Find where the given text appears and provide that cell's center as [X, Y] coordinate. 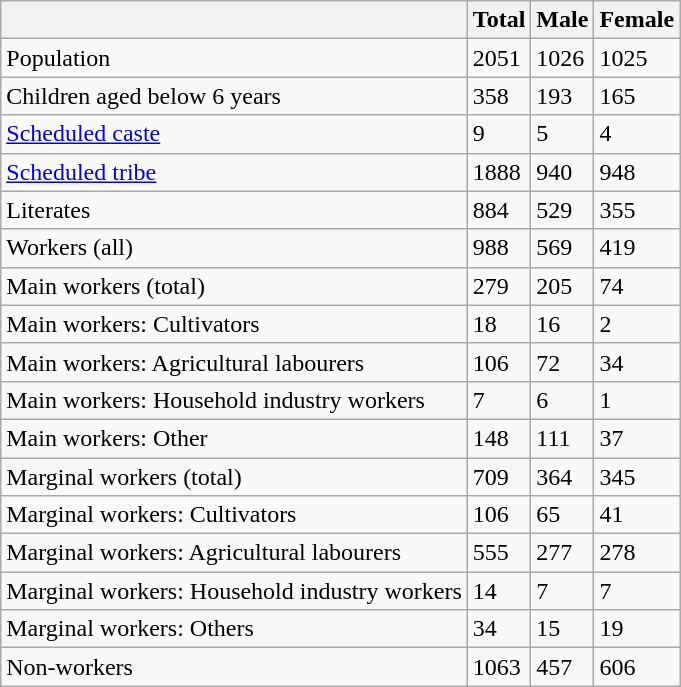
Female [637, 20]
Marginal workers (total) [234, 477]
988 [499, 248]
74 [637, 286]
457 [562, 667]
37 [637, 438]
Main workers: Cultivators [234, 324]
278 [637, 553]
529 [562, 210]
884 [499, 210]
1063 [499, 667]
193 [562, 96]
Main workers: Other [234, 438]
Marginal workers: Household industry workers [234, 591]
1026 [562, 58]
16 [562, 324]
Literates [234, 210]
65 [562, 515]
940 [562, 172]
419 [637, 248]
Non-workers [234, 667]
Male [562, 20]
Main workers: Household industry workers [234, 400]
1 [637, 400]
277 [562, 553]
Scheduled tribe [234, 172]
1025 [637, 58]
6 [562, 400]
19 [637, 629]
279 [499, 286]
345 [637, 477]
Children aged below 6 years [234, 96]
606 [637, 667]
Population [234, 58]
111 [562, 438]
148 [499, 438]
4 [637, 134]
355 [637, 210]
Scheduled caste [234, 134]
72 [562, 362]
569 [562, 248]
2 [637, 324]
Workers (all) [234, 248]
358 [499, 96]
5 [562, 134]
165 [637, 96]
948 [637, 172]
Total [499, 20]
Main workers: Agricultural labourers [234, 362]
41 [637, 515]
Marginal workers: Agricultural labourers [234, 553]
364 [562, 477]
18 [499, 324]
Marginal workers: Others [234, 629]
709 [499, 477]
Main workers (total) [234, 286]
15 [562, 629]
2051 [499, 58]
14 [499, 591]
Marginal workers: Cultivators [234, 515]
1888 [499, 172]
555 [499, 553]
205 [562, 286]
9 [499, 134]
